Identify which cell holds the provided text, then report its [X, Y] central coordinate. 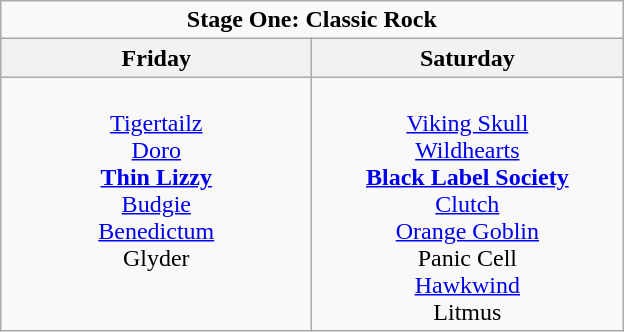
Saturday [468, 58]
Tigertailz Doro Thin Lizzy Budgie Benedictum Glyder [156, 204]
Stage One: Classic Rock [312, 20]
Viking Skull Wildhearts Black Label Society Clutch Orange Goblin Panic Cell Hawkwind Litmus [468, 204]
Friday [156, 58]
